Locate the cell with the specified text and output its [x, y] center coordinate. 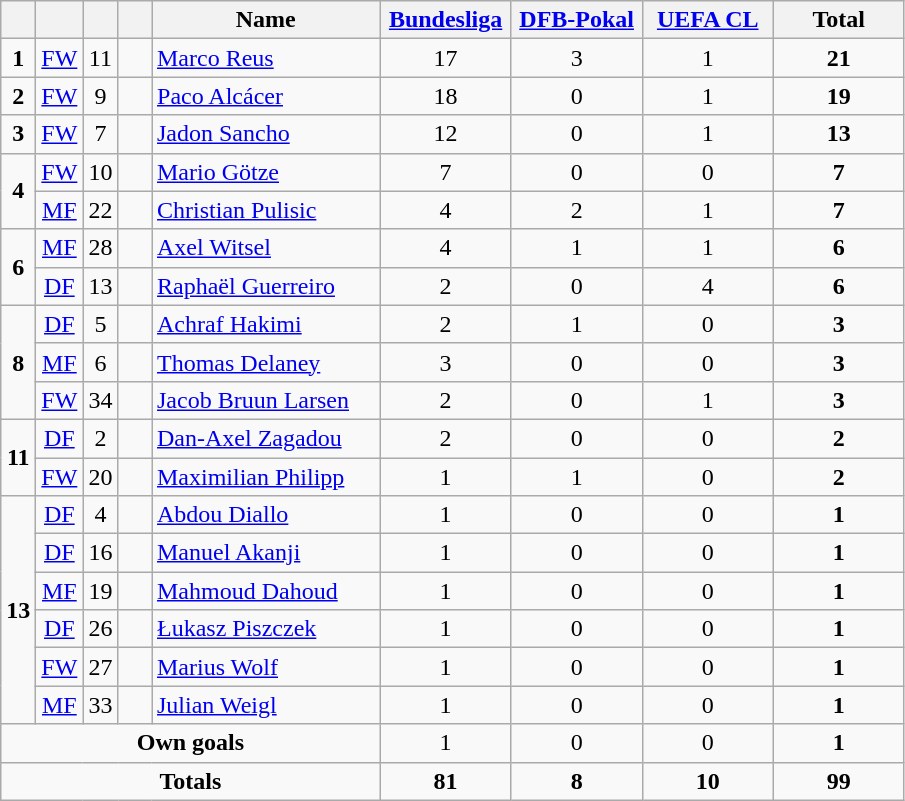
20 [100, 477]
Abdou Diallo [266, 515]
12 [446, 134]
33 [100, 705]
Achraf Hakimi [266, 324]
Raphaël Guerreiro [266, 286]
Julian Weigl [266, 705]
Jacob Bruun Larsen [266, 400]
Łukasz Piszczek [266, 629]
Thomas Delaney [266, 362]
Mario Götze [266, 172]
28 [100, 248]
Bundesliga [446, 20]
34 [100, 400]
Own goals [190, 743]
Mahmoud Dahoud [266, 591]
9 [100, 96]
Christian Pulisic [266, 210]
5 [100, 324]
81 [446, 781]
Dan-Axel Zagadou [266, 438]
16 [100, 553]
Maximilian Philipp [266, 477]
17 [446, 58]
Totals [190, 781]
Name [266, 20]
Marius Wolf [266, 667]
Total [838, 20]
27 [100, 667]
18 [446, 96]
Marco Reus [266, 58]
22 [100, 210]
Paco Alcácer [266, 96]
26 [100, 629]
Axel Witsel [266, 248]
UEFA CL [708, 20]
21 [838, 58]
Jadon Sancho [266, 134]
DFB-Pokal [576, 20]
Manuel Akanji [266, 553]
99 [838, 781]
